Return [x, y] of the center of cell containing provided text 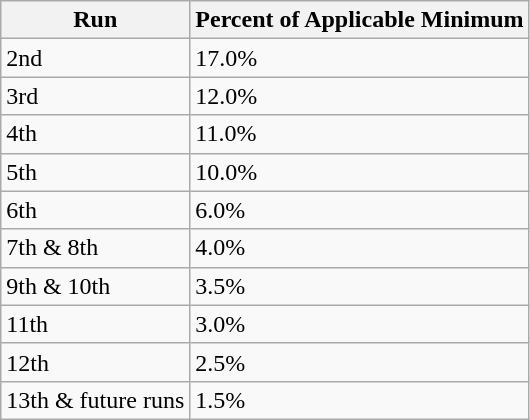
2nd [96, 58]
3.0% [360, 324]
6th [96, 210]
11.0% [360, 134]
4.0% [360, 248]
12th [96, 362]
6.0% [360, 210]
9th & 10th [96, 286]
3rd [96, 96]
2.5% [360, 362]
5th [96, 172]
17.0% [360, 58]
Percent of Applicable Minimum [360, 20]
13th & future runs [96, 400]
3.5% [360, 286]
12.0% [360, 96]
Run [96, 20]
7th & 8th [96, 248]
1.5% [360, 400]
4th [96, 134]
10.0% [360, 172]
11th [96, 324]
